Identify which cell holds the provided text, then report its (X, Y) central coordinate. 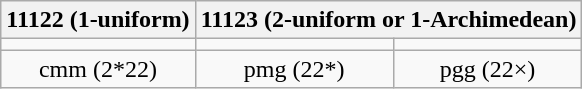
pgg (22×) (488, 69)
11122 (1-uniform) (98, 20)
11123 (2-uniform or 1-Archimedean) (388, 20)
cmm (2*22) (98, 69)
pmg (22*) (294, 69)
